Provide the (X, Y) coordinate of the cell's center where the given text is located.  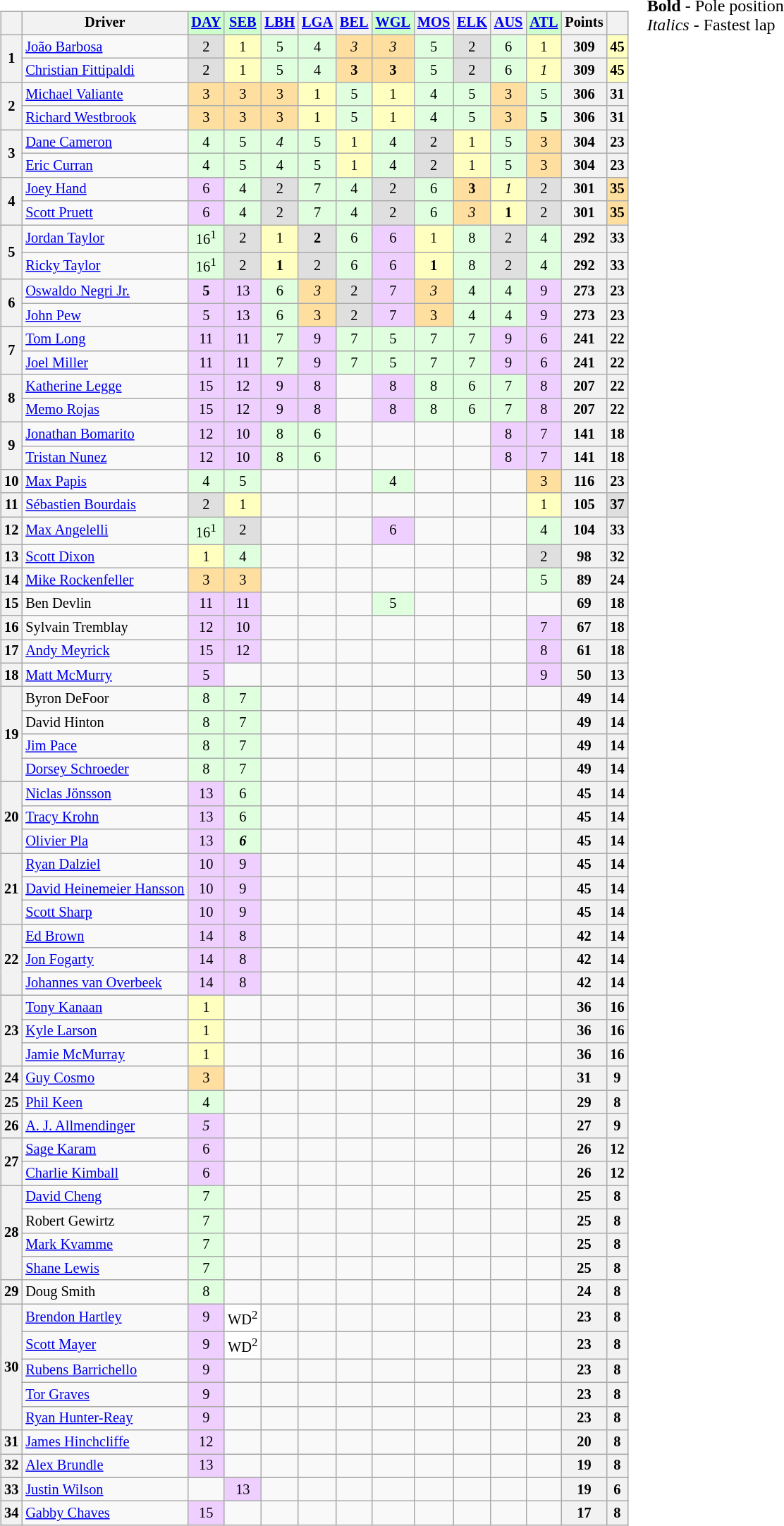
Richard Westbrook (104, 118)
Shane Lewis (104, 1269)
David Cheng (104, 1197)
João Barbosa (104, 47)
Sébastien Bourdais (104, 505)
David Hinton (104, 723)
Ed Brown (104, 936)
Jonathan Bomarito (104, 434)
Michael Valiante (104, 94)
AUS (508, 23)
Oswaldo Negri Jr. (104, 291)
Joel Miller (104, 362)
116 (584, 482)
Tony Kanaan (104, 1007)
Ben Devlin (104, 604)
Guy Cosmo (104, 1078)
Max Papis (104, 482)
Ryan Hunter-Reay (104, 1418)
Points (584, 23)
Niclas Jönsson (104, 794)
ELK (472, 23)
MOS (434, 23)
ATL (544, 23)
A. J. Allmendinger (104, 1126)
Jamie McMurray (104, 1055)
Andy Meyrick (104, 652)
Scott Sharp (104, 912)
Johannes van Overbeek (104, 984)
LBH (279, 23)
Katherine Legge (104, 386)
Joey Hand (104, 189)
Ricky Taylor (104, 267)
Gabby Chaves (104, 1513)
WGL (393, 23)
Tracy Krohn (104, 817)
50 (584, 675)
Jordan Taylor (104, 238)
37 (617, 505)
Christian Fittipaldi (104, 71)
Matt McMurry (104, 675)
Dane Cameron (104, 142)
Sylvain Tremblay (104, 628)
21 (11, 889)
Brendon Hartley (104, 1317)
LGA (317, 23)
James Hinchcliffe (104, 1442)
Ryan Dalziel (104, 865)
Olivier Pla (104, 841)
Scott Pruett (104, 213)
Robert Gewirtz (104, 1221)
David Heinemeier Hansson (104, 889)
89 (584, 580)
Scott Dixon (104, 556)
Eric Curran (104, 166)
Sage Karam (104, 1149)
Tor Graves (104, 1395)
30 (11, 1367)
John Pew (104, 315)
28 (11, 1233)
Jim Pace (104, 746)
Charlie Kimball (104, 1173)
67 (584, 628)
105 (584, 505)
Dorsey Schroeder (104, 770)
104 (584, 530)
34 (11, 1513)
SEB (243, 23)
Scott Mayer (104, 1345)
Rubens Barrichello (104, 1371)
61 (584, 652)
Doug Smith (104, 1292)
98 (584, 556)
Justin Wilson (104, 1489)
DAY (206, 23)
BEL (354, 23)
Tristan Nunez (104, 458)
Kyle Larson (104, 1031)
Alex Brundle (104, 1466)
Driver (104, 23)
Phil Keen (104, 1102)
Jon Fogarty (104, 960)
Memo Rojas (104, 410)
69 (584, 604)
Mark Kvamme (104, 1245)
Tom Long (104, 339)
Mike Rockenfeller (104, 580)
Byron DeFoor (104, 699)
Max Angelelli (104, 530)
